Extract the (x, y) coordinate from the center of the cell holding the provided text.  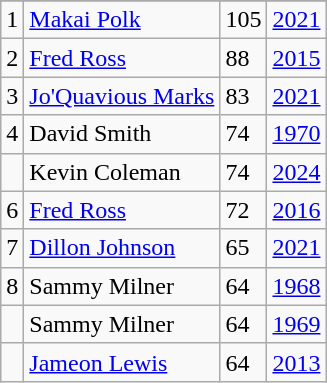
Dillon Johnson (122, 248)
83 (244, 96)
2016 (296, 210)
7 (12, 248)
105 (244, 20)
4 (12, 134)
Jo'Quavious Marks (122, 96)
1968 (296, 286)
72 (244, 210)
Makai Polk (122, 20)
2024 (296, 172)
Kevin Coleman (122, 172)
1969 (296, 324)
3 (12, 96)
David Smith (122, 134)
65 (244, 248)
8 (12, 286)
1 (12, 20)
6 (12, 210)
2015 (296, 58)
2 (12, 58)
88 (244, 58)
Jameon Lewis (122, 362)
1970 (296, 134)
2013 (296, 362)
